From the cell containing the given text, extract its center point as (X, Y) coordinate. 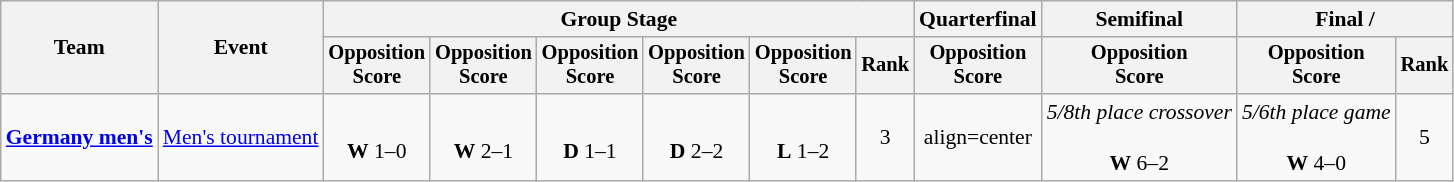
Quarterfinal (978, 19)
Semifinal (1140, 19)
Group Stage (618, 19)
D 2–2 (696, 138)
Team (80, 48)
L 1–2 (804, 138)
Event (241, 48)
align=center (978, 138)
W 1–0 (376, 138)
3 (885, 138)
5/6th place gameW 4–0 (1316, 138)
D 1–1 (590, 138)
Final / (1345, 19)
Men's tournament (241, 138)
5/8th place crossover W 6–2 (1140, 138)
W 2–1 (484, 138)
Germany men's (80, 138)
5 (1425, 138)
